Identify which cell holds the provided text, then report its [X, Y] central coordinate. 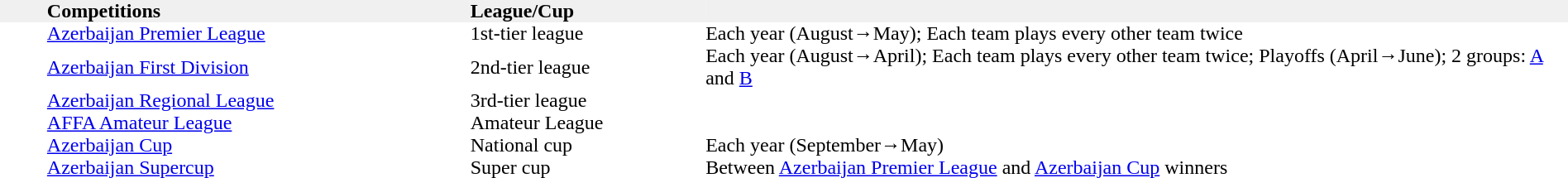
AFFA Amateur League [259, 123]
Competitions [259, 12]
Each year (August→May); Each team plays every other team twice [1136, 33]
2nd-tier league [588, 67]
3rd-tier league [588, 101]
Each year (August→April); Each team plays every other team twice; Playoffs (April→June); 2 groups: A and B [1136, 67]
National cup [588, 146]
Azerbaijan Cup [259, 146]
Azerbaijan Regional League [259, 101]
Amateur League [588, 123]
League/Cup [588, 12]
Azerbaijan First Division [259, 67]
Each year (September→May) [1136, 146]
Azerbaijan Premier League [259, 33]
1st-tier league [588, 33]
